Search for the cell housing the specified text and yield its [X, Y] center coordinate. 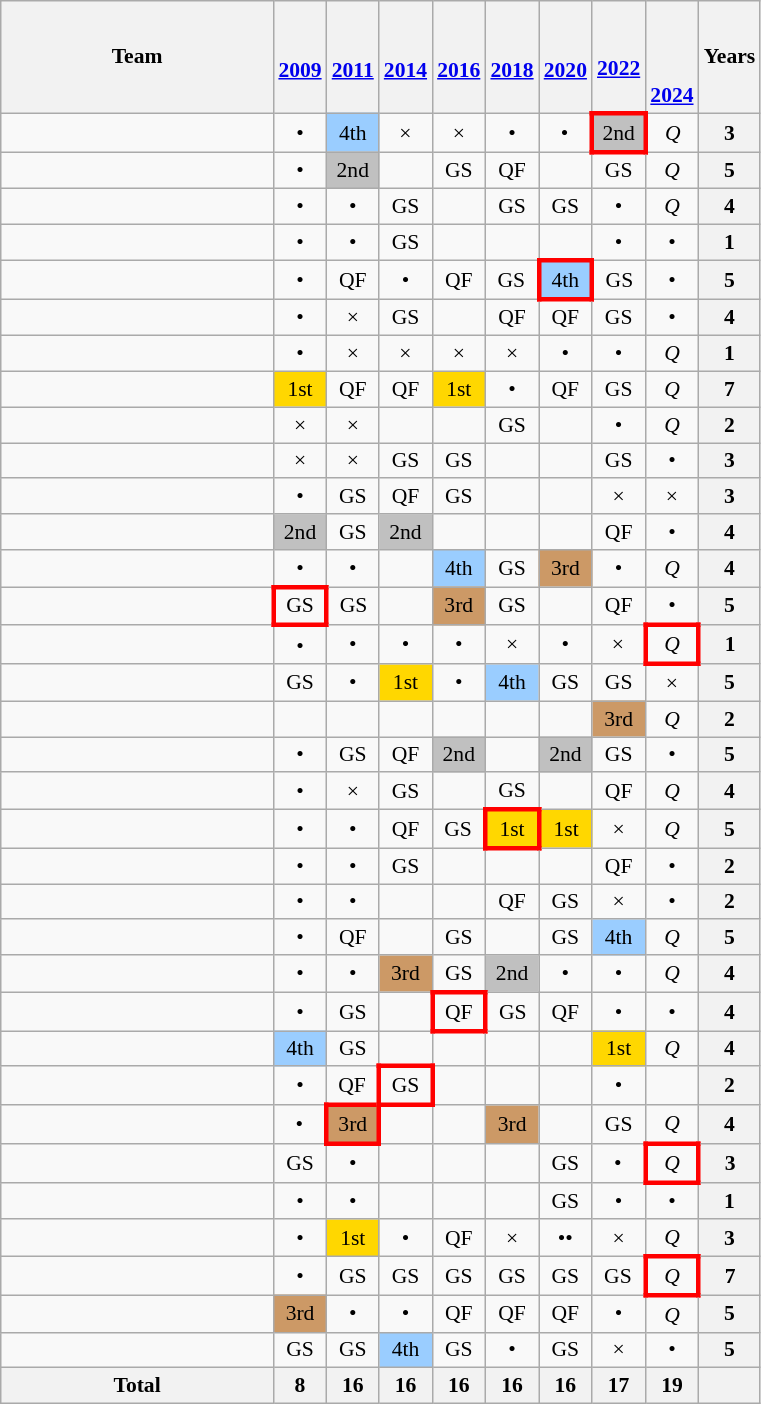
2018 [512, 57]
2020 [566, 57]
2009 [300, 57]
2011 [353, 57]
Years [730, 57]
19 [672, 1386]
8 [300, 1386]
2014 [406, 57]
17 [618, 1386]
•• [566, 1238]
Total [138, 1386]
2024 [672, 57]
2016 [458, 57]
Team [138, 57]
2022 [618, 57]
